Return (X, Y) of the center of cell containing provided text 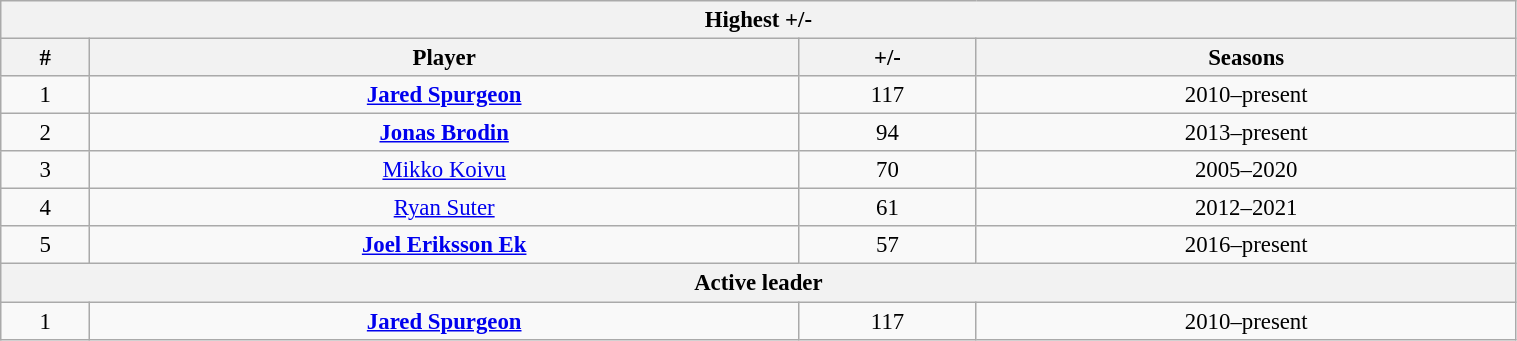
Jonas Brodin (444, 133)
Player (444, 58)
Joel Eriksson Ek (444, 245)
61 (888, 208)
# (46, 58)
5 (46, 245)
2005–2020 (1246, 170)
2013–present (1246, 133)
Highest +/- (758, 20)
70 (888, 170)
+/- (888, 58)
Ryan Suter (444, 208)
4 (46, 208)
94 (888, 133)
Seasons (1246, 58)
2012–2021 (1246, 208)
Mikko Koivu (444, 170)
3 (46, 170)
2016–present (1246, 245)
Active leader (758, 283)
57 (888, 245)
2 (46, 133)
